Determine the [x, y] coordinate at the center of the cell enclosing the given text.  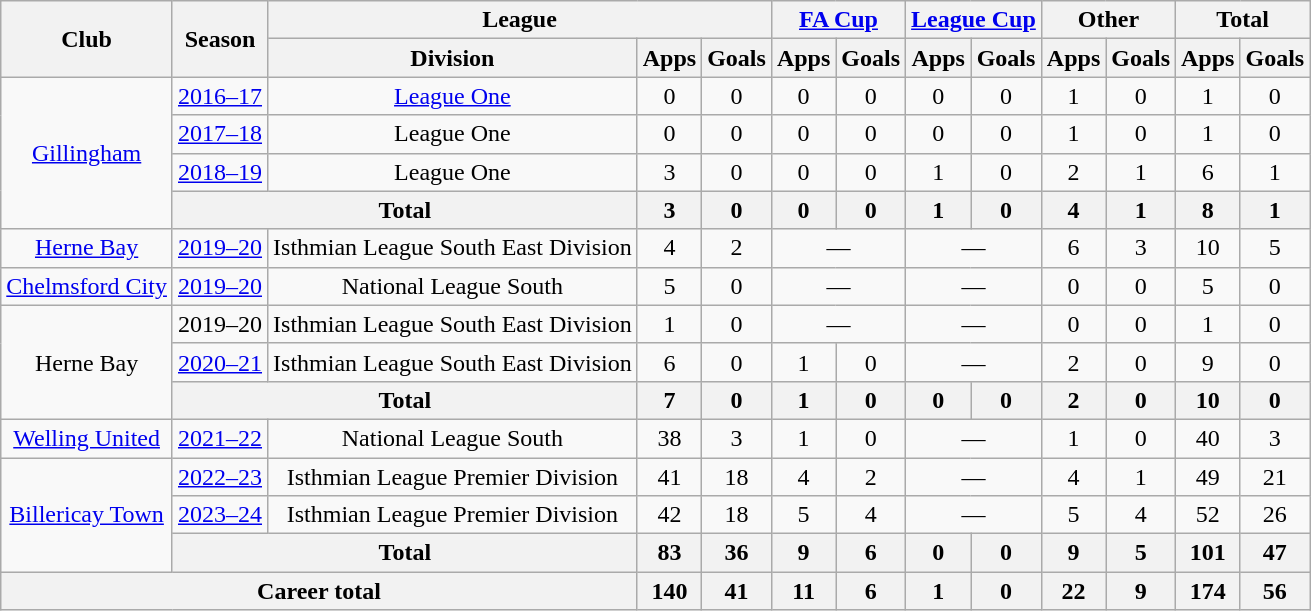
League [520, 20]
174 [1208, 591]
Other [1108, 20]
Club [87, 39]
52 [1208, 515]
49 [1208, 477]
101 [1208, 553]
140 [669, 591]
21 [1275, 477]
2017–18 [220, 134]
FA Cup [838, 20]
42 [669, 515]
38 [669, 438]
Gillingham [87, 153]
Chelmsford City [87, 286]
7 [669, 400]
2020–21 [220, 362]
Billericay Town [87, 515]
36 [737, 553]
2022–23 [220, 477]
2021–22 [220, 438]
56 [1275, 591]
26 [1275, 515]
11 [803, 591]
Division [453, 58]
Welling United [87, 438]
2018–19 [220, 172]
League Cup [974, 20]
83 [669, 553]
2016–17 [220, 96]
40 [1208, 438]
47 [1275, 553]
Career total [319, 591]
Season [220, 39]
8 [1208, 210]
2023–24 [220, 515]
22 [1073, 591]
